Output the [x, y] coordinate of the center of the cell containing the given text.  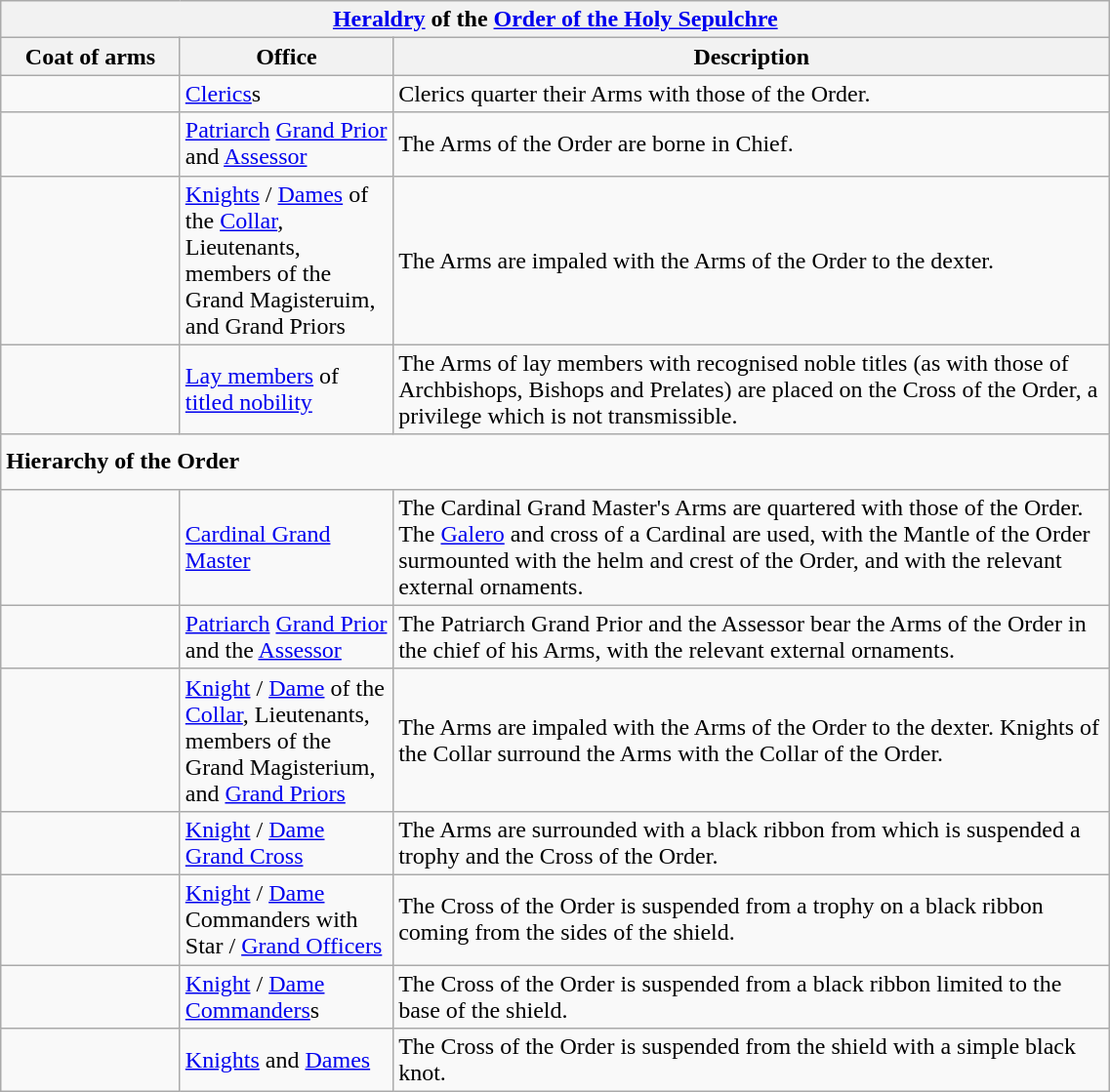
Heraldry of the Order of the Holy Sepulchre [555, 20]
Cardinal Grand Master [286, 546]
Knight / Dame of the Collar, Lieutenants, members of the Grand Magisterium, and Grand Priors [286, 740]
Knight / Dame Commanders with Star / Grand Officers [286, 919]
The Cross of the Order is suspended from the shield with a simple black knot. [752, 1060]
The Cross of the Order is suspended from a black ribbon limited to the base of the shield. [752, 995]
Patriarch Grand Prior and the Assessor [286, 636]
Coat of arms [91, 57]
Clericss [286, 94]
The Arms of the Order are borne in Chief. [752, 144]
Knight / Dame Grand Cross [286, 843]
Description [752, 57]
The Patriarch Grand Prior and the Assessor bear the Arms of the Order in the chief of his Arms, with the relevant external ornaments. [752, 636]
Clerics quarter their Arms with those of the Order. [752, 94]
Lay members of titled nobility [286, 389]
Office [286, 57]
Knights / Dames of the Collar, Lieutenants, members of the Grand Magisteruim, and Grand Priors [286, 260]
Knights and Dames [286, 1060]
Patriarch Grand Prior and Assessor [286, 144]
Hierarchy of the Order [555, 462]
The Cross of the Order is suspended from a trophy on a black ribbon coming from the sides of the shield. [752, 919]
The Arms are surrounded with a black ribbon from which is suspended a trophy and the Cross of the Order. [752, 843]
Knight / Dame Commanderss [286, 995]
The Arms are impaled with the Arms of the Order to the dexter. [752, 260]
The Arms are impaled with the Arms of the Order to the dexter. Knights of the Collar surround the Arms with the Collar of the Order. [752, 740]
